Locate the cell with the specified text and output its [X, Y] center coordinate. 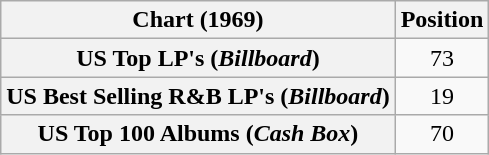
US Top 100 Albums (Cash Box) [198, 134]
19 [442, 96]
Position [442, 20]
US Top LP's (Billboard) [198, 58]
73 [442, 58]
US Best Selling R&B LP's (Billboard) [198, 96]
70 [442, 134]
Chart (1969) [198, 20]
